For the text-containing cell, return its midpoint in (X, Y) coordinate format. 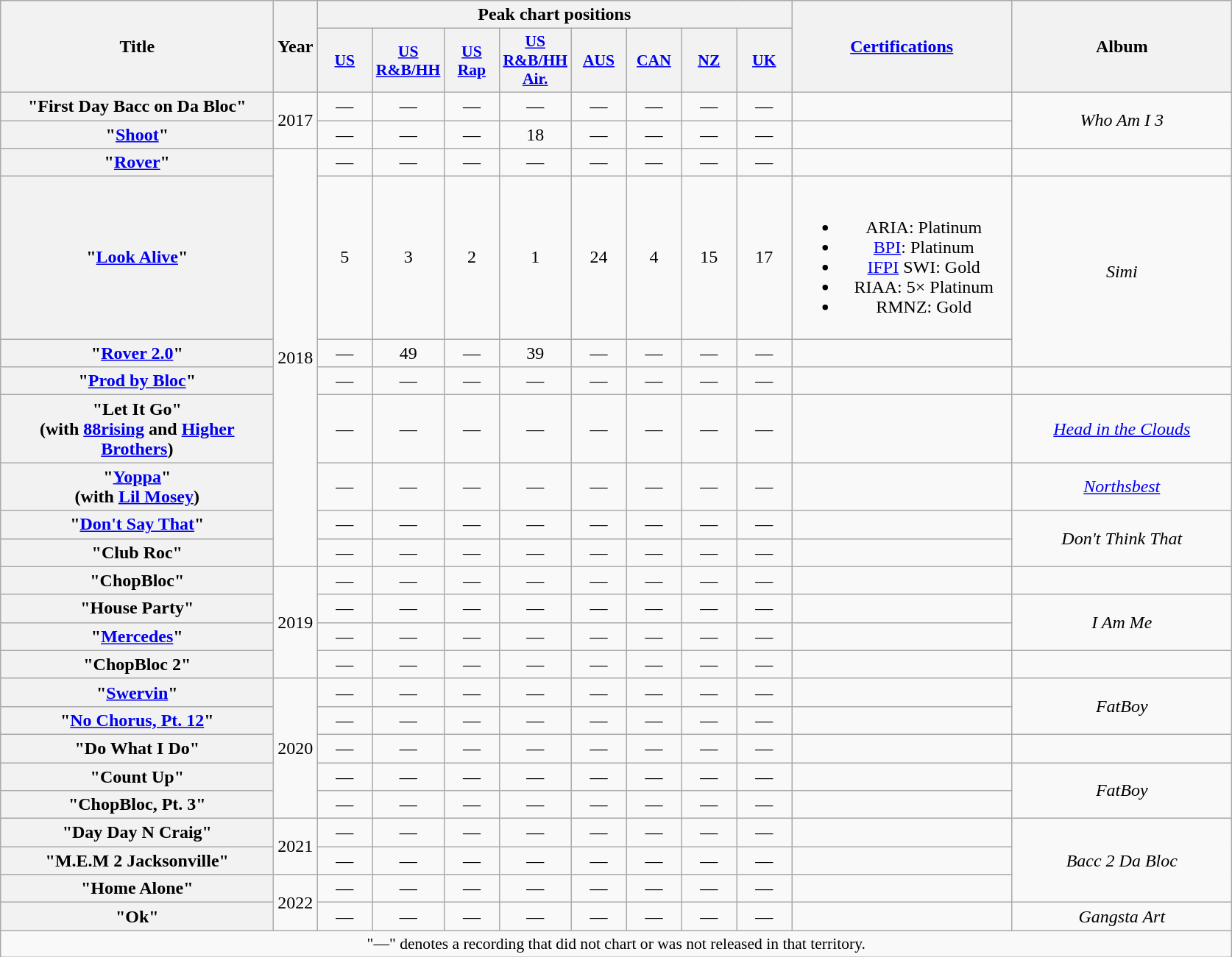
Northsbest (1122, 487)
"Prod by Bloc" (137, 381)
2 (471, 257)
"First Day Bacc on Da Bloc" (137, 106)
3 (408, 257)
"Rover" (137, 163)
"Mercedes" (137, 636)
"House Party" (137, 608)
4 (654, 257)
"ChopBloc 2" (137, 664)
"Look Alive" (137, 257)
ARIA: PlatinumBPI: PlatinumIFPI SWI: GoldRIAA: 5× PlatinumRMNZ: Gold (902, 257)
US (344, 60)
Who Am I 3 (1122, 120)
39 (535, 353)
18 (535, 135)
Title (137, 47)
"Swervin" (137, 692)
"Home Alone" (137, 889)
"Do What I Do" (137, 748)
"M.E.M 2 Jacksonville" (137, 861)
USR&B/HHAir. (535, 60)
"Club Roc" (137, 552)
"Don't Say That" (137, 524)
"—" denotes a recording that did not chart or was not released in that territory. (617, 944)
"Let It Go"(with 88rising and Higher Brothers) (137, 429)
"No Chorus, Pt. 12" (137, 720)
49 (408, 353)
I Am Me (1122, 622)
Don't Think That (1122, 538)
2019 (296, 622)
Gangsta Art (1122, 917)
Bacc 2 Da Bloc (1122, 861)
UK (764, 60)
USRap (471, 60)
24 (599, 257)
1 (535, 257)
2020 (296, 748)
Album (1122, 47)
"Count Up" (137, 776)
5 (344, 257)
AUS (599, 60)
"ChopBloc" (137, 580)
Year (296, 47)
Certifications (902, 47)
"Ok" (137, 917)
2022 (296, 903)
2017 (296, 120)
NZ (709, 60)
Head in the Clouds (1122, 429)
Peak chart positions (555, 15)
CAN (654, 60)
"Day Day N Craig" (137, 833)
Simi (1122, 272)
"Shoot" (137, 135)
"ChopBloc, Pt. 3" (137, 805)
2021 (296, 847)
15 (709, 257)
USR&B/HH (408, 60)
"Rover 2.0" (137, 353)
17 (764, 257)
2018 (296, 357)
"Yoppa"(with Lil Mosey) (137, 487)
